Return [X, Y] of the center of cell containing provided text 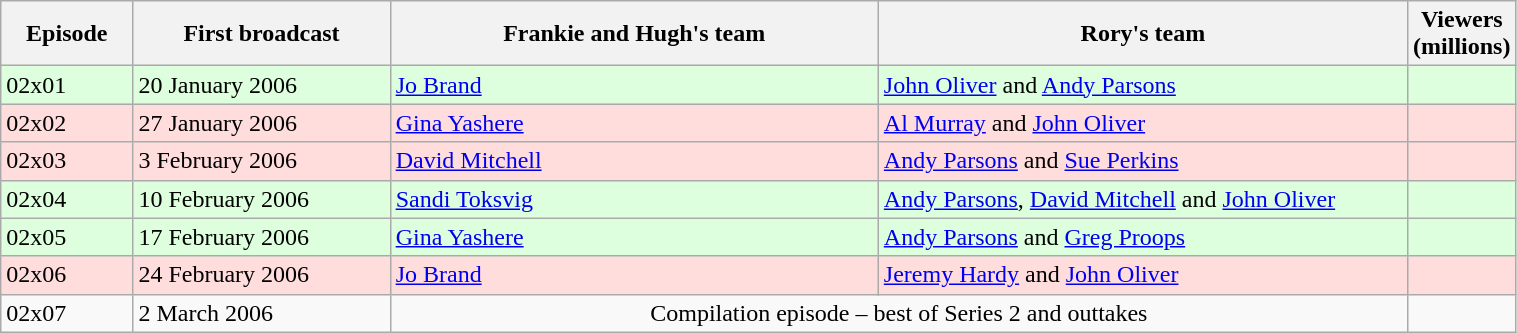
2 March 2006 [262, 313]
02x04 [67, 199]
Jeremy Hardy and John Oliver [1142, 275]
20 January 2006 [262, 85]
First broadcast [262, 34]
Andy Parsons and Greg Proops [1142, 237]
Sandi Toksvig [634, 199]
02x07 [67, 313]
Andy Parsons, David Mitchell and John Oliver [1142, 199]
02x02 [67, 123]
02x06 [67, 275]
David Mitchell [634, 161]
Andy Parsons and Sue Perkins [1142, 161]
02x03 [67, 161]
Al Murray and John Oliver [1142, 123]
3 February 2006 [262, 161]
Viewers(millions) [1462, 34]
24 February 2006 [262, 275]
10 February 2006 [262, 199]
Frankie and Hugh's team [634, 34]
Compilation episode – best of Series 2 and outtakes [898, 313]
Episode [67, 34]
02x05 [67, 237]
17 February 2006 [262, 237]
John Oliver and Andy Parsons [1142, 85]
02x01 [67, 85]
27 January 2006 [262, 123]
Rory's team [1142, 34]
